Pinpoint the cell where the given text exists, returning its [x, y] midpoint coordinate. 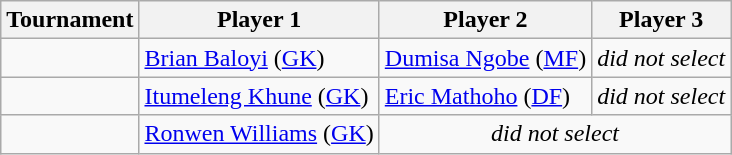
Player 2 [485, 20]
Dumisa Ngobe (MF) [485, 58]
Player 3 [662, 20]
Eric Mathoho (DF) [485, 96]
Brian Baloyi (GK) [259, 58]
Player 1 [259, 20]
Tournament [70, 20]
Itumeleng Khune (GK) [259, 96]
Ronwen Williams (GK) [259, 134]
